Pinpoint the cell where the given text exists, returning its [x, y] midpoint coordinate. 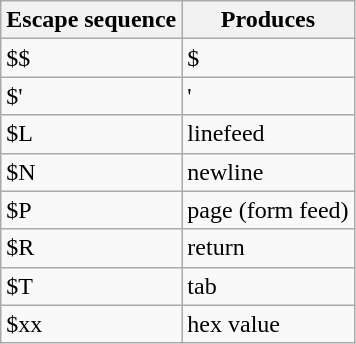
hex value [268, 324]
tab [268, 286]
newline [268, 172]
Produces [268, 20]
Escape sequence [92, 20]
page (form feed) [268, 210]
$P [92, 210]
$$ [92, 58]
$L [92, 134]
$' [92, 96]
$T [92, 286]
return [268, 248]
$R [92, 248]
' [268, 96]
linefeed [268, 134]
$N [92, 172]
$xx [92, 324]
$ [268, 58]
